Provide the (x, y) coordinate of the cell's center where the given text is located.  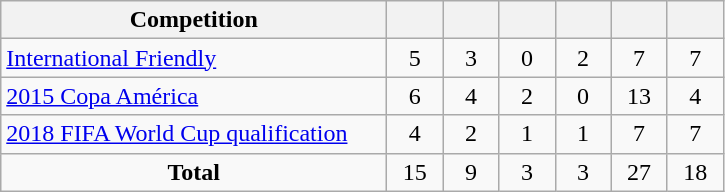
27 (639, 172)
5 (415, 58)
2018 FIFA World Cup qualification (194, 134)
9 (471, 172)
15 (415, 172)
13 (639, 96)
International Friendly (194, 58)
6 (415, 96)
Total (194, 172)
Competition (194, 20)
18 (695, 172)
2015 Copa América (194, 96)
